Extract the (X, Y) coordinate from the center of the cell holding the provided text.  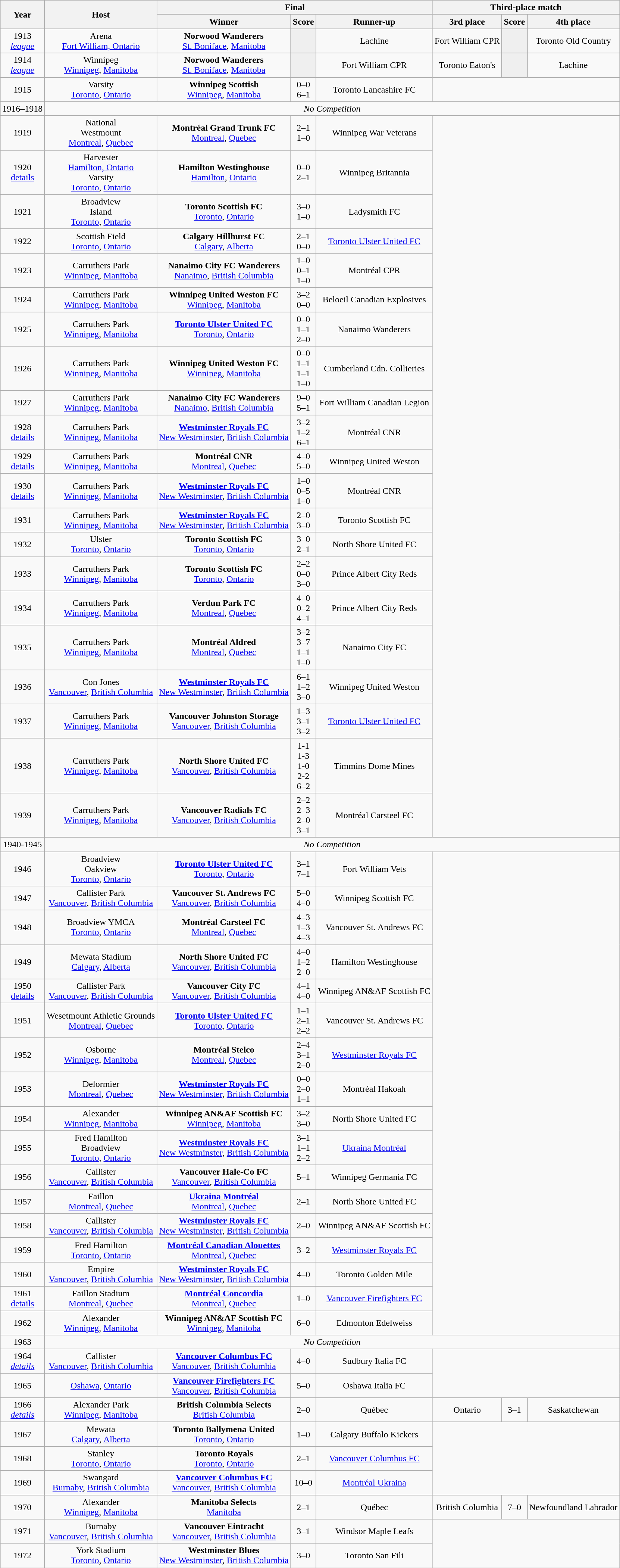
2–22–32–03–1 (303, 815)
7–0 (514, 1507)
1922 (22, 241)
Fort William Canadian Legion (374, 403)
Beloeil Canadian Explosives (374, 299)
Vancouver Columbus FC (374, 1459)
FaillonMontreal, Quebec (101, 1201)
1932 (22, 544)
1–00–11–0 (303, 270)
BurnabyVancouver, British Columbia (101, 1531)
3–02–1 (303, 544)
1940-1945 (22, 844)
1957 (22, 1201)
StanleyToronto, Ontario (101, 1459)
BroadviewIslandToronto, Ontario (101, 212)
Ladysmith FC (374, 212)
Con JonesVancouver, British Columbia (101, 687)
Winnipeg ScottishWinnipeg, Manitoba (224, 90)
1971 (22, 1531)
9–05–1 (303, 403)
Montréal StelcoMontreal, Quebec (224, 1055)
Cumberland Cdn. Collieries (374, 369)
1921 (22, 212)
4–14–0 (303, 991)
Third-place match (526, 7)
Vancouver City FCVancouver, British Columbia (224, 991)
3–0 (303, 1556)
3–2 (303, 1250)
1937 (22, 721)
Calgary Buffalo Kickers (374, 1434)
1948 (22, 928)
Toronto RoyalsToronto, Ontario (224, 1459)
Toronto San Fili (374, 1556)
1931 (22, 520)
Year (22, 15)
2–20–03–0 (303, 574)
British Columbia (467, 1507)
1925 (22, 329)
4–00–24–1 (303, 608)
Final (295, 7)
4–05–0 (303, 461)
Fred HamiltonToronto, Ontario (101, 1250)
2–11–0 (303, 133)
Montréal CNRMontreal, Quebec (224, 461)
Toronto Scottish FC (374, 520)
3–11–12–2 (303, 1148)
1–33–13–2 (303, 721)
1914league (22, 65)
OsborneWinnipeg, Manitoba (101, 1055)
1920details (22, 172)
Toronto Lancashire FC (374, 90)
Hamilton WestinghouseHamilton, Ontario (224, 172)
WinnipegWinnipeg, Manitoba (101, 65)
1949 (22, 962)
1–12–12–2 (303, 1020)
2–10–0 (303, 241)
1952 (22, 1055)
1939 (22, 815)
1968 (22, 1459)
SwangardBurnaby, British Columbia (101, 1483)
3–23–0 (303, 1118)
3–01–0 (303, 212)
1935 (22, 647)
1938 (22, 766)
Vancouver Hale-Co FCVancouver, British Columbia (224, 1177)
1961details (22, 1298)
3–21–26–1 (303, 432)
1–00–51–0 (303, 491)
1951 (22, 1020)
6–0 (303, 1323)
1946 (22, 869)
1930details (22, 491)
EmpireVancouver, British Columbia (101, 1274)
Montréal Hakoah (374, 1089)
MewataCalgary, Alberta (101, 1434)
3–20–0 (303, 299)
2–43–12–0 (303, 1055)
Timmins Dome Mines (374, 766)
Montréal Ukraina (374, 1483)
1963 (22, 1342)
Winner (224, 22)
UlsterToronto, Ontario (101, 544)
4–31–34–3 (303, 928)
Vancouver Firefighters FC (374, 1298)
Toronto Golden Mile (374, 1274)
Ontario (467, 1410)
Vancouver EintrachtVancouver, British Columbia (224, 1531)
1960 (22, 1274)
Alexander ParkWinnipeg, Manitoba (101, 1410)
5–0 (303, 1385)
1954 (22, 1118)
Saskatchewan (573, 1410)
1936 (22, 687)
2–03–0 (303, 520)
Toronto Eaton's (467, 65)
Fort William Vets (374, 869)
1970 (22, 1507)
Fred HamiltonBroadviewToronto, Ontario (101, 1148)
Faillon StadiumMontreal, Quebec (101, 1298)
1953 (22, 1089)
Toronto Ballymena UnitedToronto, Ontario (224, 1434)
DelormierMontreal, Quebec (101, 1089)
0–01–12–0 (303, 329)
1955 (22, 1148)
3rd place (467, 22)
1927 (22, 403)
Oshawa Italia FC (374, 1385)
Calgary Hillhurst FCCalgary, Alberta (224, 241)
ArenaFort William, Ontario (101, 41)
1923 (22, 270)
Verdun Park FCMontreal, Quebec (224, 608)
1966details (22, 1410)
4th place (573, 22)
Montréal Grand Trunk FCMontreal, Quebec (224, 133)
Montréal AldredMontreal, Quebec (224, 647)
5–04–0 (303, 898)
Vancouver Firefighters FCVancouver, British Columbia (224, 1385)
Manitoba SelectsManitoba (224, 1507)
Winnipeg Scottish FC (374, 898)
Toronto Old Country (573, 41)
1947 (22, 898)
10–0 (303, 1483)
1916–1918 (22, 109)
Montréal Canadian AlouettesMontreal, Quebec (224, 1250)
1950 details (22, 991)
Newfoundland Labrador (573, 1507)
York StadiumToronto, Ontario (101, 1556)
Broadview YMCAToronto, Ontario (101, 928)
1958 (22, 1226)
0–06–1 (303, 90)
Oshawa, Ontario (101, 1385)
1956 (22, 1177)
Scottish FieldToronto, Ontario (101, 241)
Vancouver St. Andrews FCVancouver, British Columbia (224, 898)
Westminster BluesNew Westminster, British Columbia (224, 1556)
1933 (22, 574)
Hamilton Westinghouse (374, 962)
1964details (22, 1362)
6–11–23–0 (303, 687)
1962 (22, 1323)
1959 (22, 1250)
3–17–1 (303, 869)
Winnipeg War Veterans (374, 133)
Winnipeg Britannia (374, 172)
Ukraina Montréal (374, 1148)
Nanaimo Wanderers (374, 329)
0–01–11–11–0 (303, 369)
Edmonton Edelweiss (374, 1323)
1967 (22, 1434)
HarvesterHamilton, OntarioVarsityToronto, Ontario (101, 172)
1913league (22, 41)
1934 (22, 608)
Ukraina MontréalMontreal, Quebec (224, 1201)
Host (101, 15)
Runner-up (374, 22)
1915 (22, 90)
1926 (22, 369)
VarsityToronto, Ontario (101, 90)
0–02–01–1 (303, 1089)
Windsor Maple Leafs (374, 1531)
Vancouver Radials FCVancouver, British Columbia (224, 815)
1972 (22, 1556)
Montréal CPR (374, 270)
Nanaimo City FC (374, 647)
0–02–1 (303, 172)
1928details (22, 432)
1924 (22, 299)
Sudbury Italia FC (374, 1362)
4–01–22–0 (303, 962)
Montréal ConcordiaMontreal, Quebec (224, 1298)
1929details (22, 461)
5–1 (303, 1177)
3–23–71–11–0 (303, 647)
BroadviewOakviewToronto, Ontario (101, 869)
1-11-31-02-26–2 (303, 766)
1969 (22, 1483)
Wesetmount Athletic GroundsMontreal, Quebec (101, 1020)
Montréal Carsteel FCMontreal, Quebec (224, 928)
Mewata StadiumCalgary, Alberta (101, 962)
British Columbia SelectsBritish Columbia (224, 1410)
1965 (22, 1385)
Winnipeg Germania FC (374, 1177)
NationalWestmountMontreal, Quebec (101, 133)
1919 (22, 133)
Vancouver Johnston StorageVancouver, British Columbia (224, 721)
Montréal Carsteel FC (374, 815)
